Return [X, Y] of the center of cell containing provided text 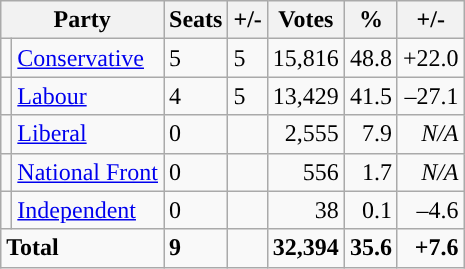
National Front [88, 172]
Independent [88, 210]
Total [82, 248]
–27.1 [430, 96]
556 [306, 172]
48.8 [370, 58]
Party [82, 20]
4 [196, 96]
15,816 [306, 58]
+22.0 [430, 58]
2,555 [306, 134]
% [370, 20]
35.6 [370, 248]
13,429 [306, 96]
–4.6 [430, 210]
Labour [88, 96]
7.9 [370, 134]
38 [306, 210]
41.5 [370, 96]
32,394 [306, 248]
Conservative [88, 58]
Votes [306, 20]
1.7 [370, 172]
0.1 [370, 210]
Liberal [88, 134]
+7.6 [430, 248]
9 [196, 248]
Seats [196, 20]
